Locate the cell with the specified text and output its (x, y) center coordinate. 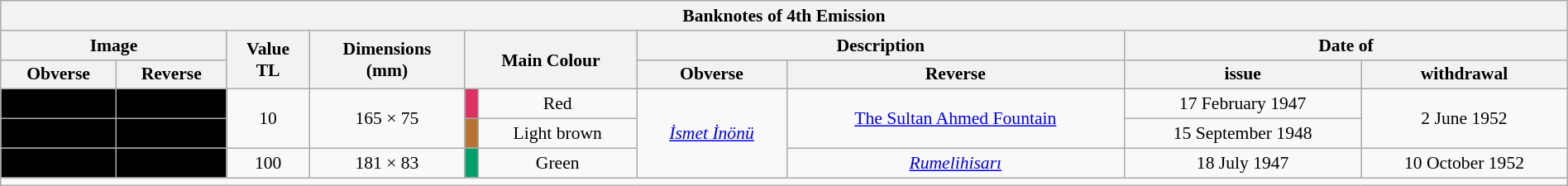
100 (268, 163)
165 × 75 (387, 119)
181 × 83 (387, 163)
Main Colour (551, 60)
Green (557, 163)
Rumelihisarı (956, 163)
15 September 1948 (1243, 134)
10 October 1952 (1465, 163)
ValueTL (268, 60)
Date of (1346, 45)
Image (114, 45)
10 (268, 119)
withdrawal (1465, 74)
Red (557, 104)
18 July 1947 (1243, 163)
issue (1243, 74)
İsmet İnönü (711, 134)
The Sultan Ahmed Fountain (956, 119)
Banknotes of 4th Emission (784, 16)
Description (881, 45)
Light brown (557, 134)
Dimensions(mm) (387, 60)
2 June 1952 (1465, 119)
17 February 1947 (1243, 104)
